Detect which cell encompasses the target text, then output its [X, Y] center coordinate. 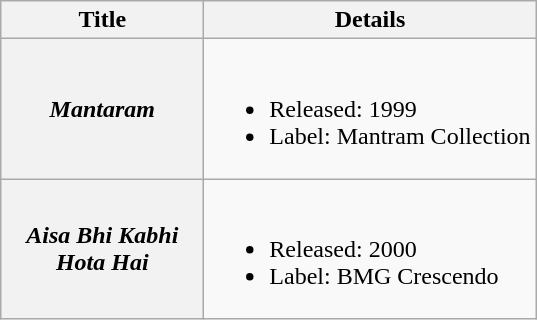
Aisa Bhi Kabhi Hota Hai [102, 249]
Released: 1999Label: Mantram Collection [370, 109]
Released: 2000Label: BMG Crescendo [370, 249]
Details [370, 20]
Title [102, 20]
Mantaram [102, 109]
